Capture the cell that displays the provided text and extract its (x, y) central coordinate. 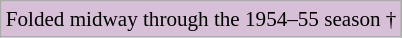
Folded midway through the 1954–55 season † (202, 18)
